Provide the (X, Y) coordinate of the cell's center where the given text is located.  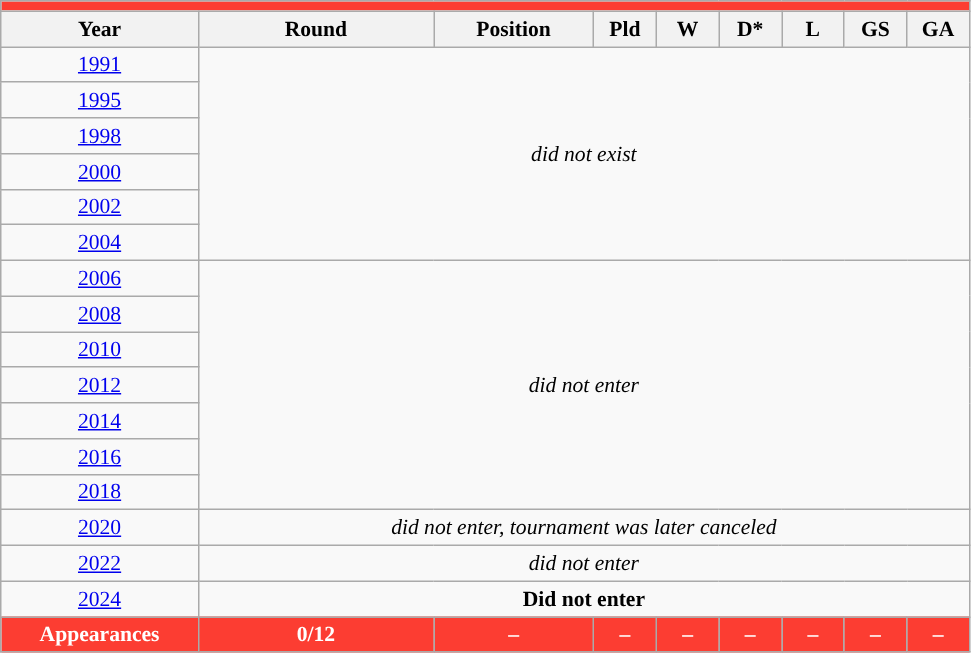
GS (876, 29)
did not enter, tournament was later canceled (584, 528)
Appearances (100, 635)
D* (750, 29)
W (688, 29)
2020 (100, 528)
2022 (100, 564)
2002 (100, 207)
Round (316, 29)
2006 (100, 279)
2024 (100, 599)
2018 (100, 492)
Pld (626, 29)
1998 (100, 136)
1995 (100, 101)
L (814, 29)
2008 (100, 314)
2000 (100, 172)
Year (100, 29)
2016 (100, 457)
0/12 (316, 635)
2012 (100, 386)
GA (938, 29)
1991 (100, 65)
did not exist (584, 154)
Did not enter (584, 599)
2004 (100, 243)
2010 (100, 350)
Position (514, 29)
2014 (100, 421)
